For the text-containing cell, return its midpoint in [x, y] coordinate format. 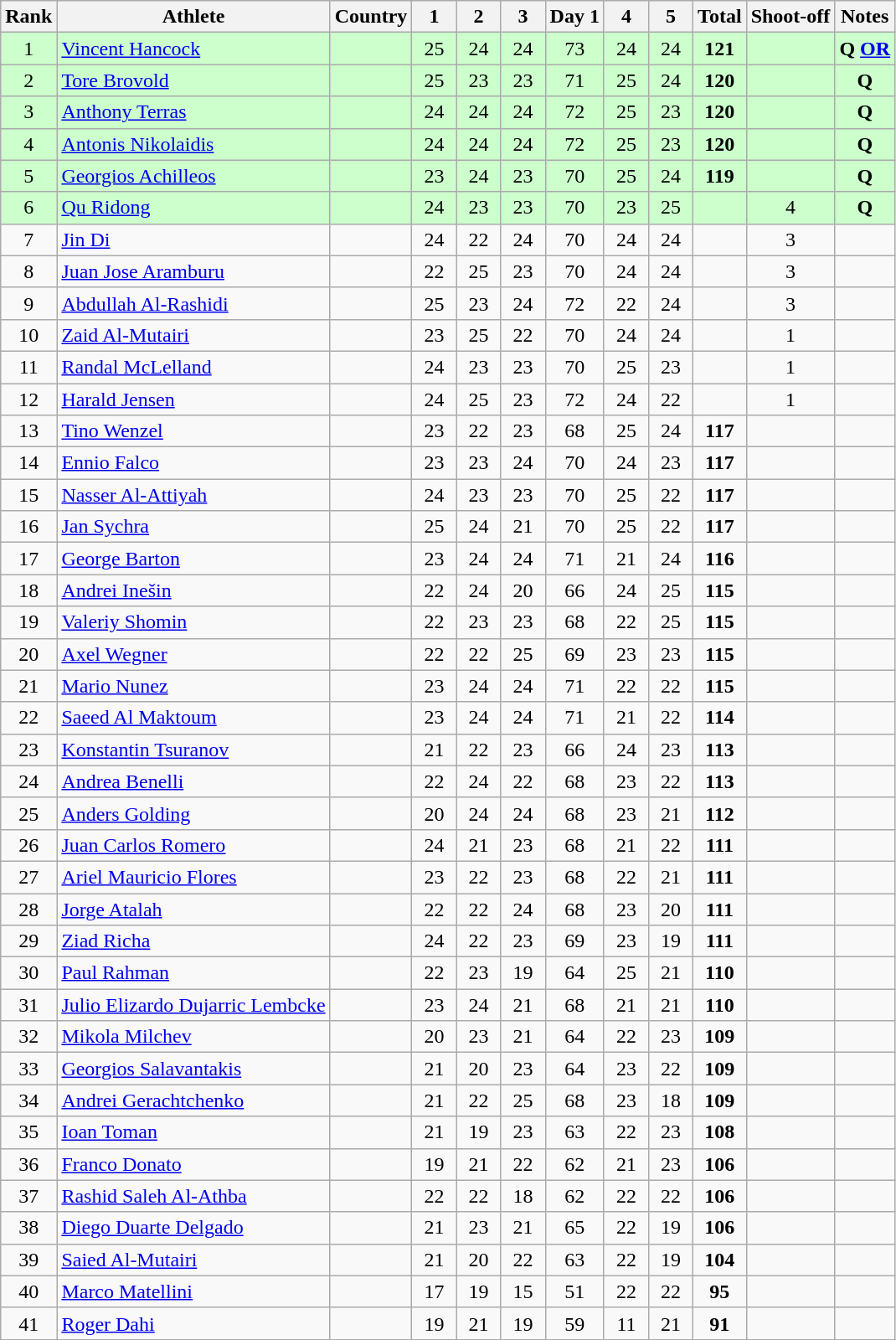
114 [720, 718]
35 [28, 1132]
16 [28, 527]
9 [28, 303]
Antonis Nikolaidis [193, 144]
Vincent Hancock [193, 49]
41 [28, 1323]
33 [28, 1069]
Notes [865, 17]
34 [28, 1100]
Qu Ridong [193, 208]
104 [720, 1260]
6 [28, 208]
29 [28, 941]
26 [28, 845]
108 [720, 1132]
Tore Brovold [193, 80]
116 [720, 559]
Randal McLelland [193, 367]
Juan Carlos Romero [193, 845]
Country [371, 17]
Athlete [193, 17]
38 [28, 1228]
Nasser Al-Attiyah [193, 495]
10 [28, 335]
Rank [28, 17]
Franco Donato [193, 1164]
Diego Duarte Delgado [193, 1228]
Andrea Benelli [193, 781]
Saied Al-Mutairi [193, 1260]
Andrei Gerachtchenko [193, 1100]
Ioan Toman [193, 1132]
Abdullah Al-Rashidi [193, 303]
121 [720, 49]
Day 1 [574, 17]
Anders Golding [193, 813]
91 [720, 1323]
14 [28, 463]
Saeed Al Maktoum [193, 718]
Ennio Falco [193, 463]
39 [28, 1260]
Axel Wegner [193, 654]
Anthony Terras [193, 112]
12 [28, 399]
7 [28, 240]
Paul Rahman [193, 973]
Rashid Saleh Al-Athba [193, 1196]
Jan Sychra [193, 527]
Valeriy Shomin [193, 622]
Total [720, 17]
31 [28, 1005]
Konstantin Tsuranov [193, 750]
Harald Jensen [193, 399]
Georgios Achilleos [193, 176]
65 [574, 1228]
Juan Jose Aramburu [193, 271]
51 [574, 1291]
Jorge Atalah [193, 909]
Mikola Milchev [193, 1037]
36 [28, 1164]
George Barton [193, 559]
Ziad Richa [193, 941]
Roger Dahi [193, 1323]
Q OR [865, 49]
119 [720, 176]
28 [28, 909]
Zaid Al-Mutairi [193, 335]
Mario Nunez [193, 686]
30 [28, 973]
112 [720, 813]
Marco Matellini [193, 1291]
27 [28, 877]
8 [28, 271]
Ariel Mauricio Flores [193, 877]
Georgios Salavantakis [193, 1069]
Shoot-off [790, 17]
73 [574, 49]
59 [574, 1323]
Jin Di [193, 240]
32 [28, 1037]
13 [28, 431]
Julio Elizardo Dujarric Lembcke [193, 1005]
Andrei Inešin [193, 590]
95 [720, 1291]
37 [28, 1196]
Tino Wenzel [193, 431]
40 [28, 1291]
